Scan for the cell matching the given text and deliver its (x, y) coordinate at center. 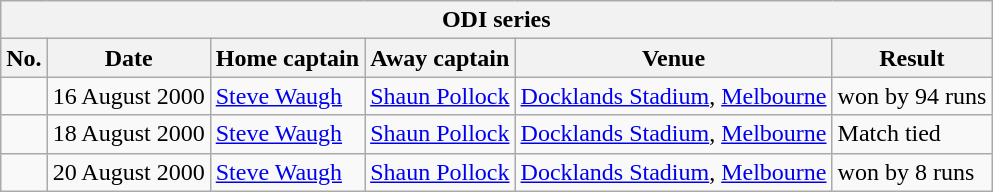
Date (128, 58)
Result (912, 58)
won by 8 runs (912, 172)
20 August 2000 (128, 172)
won by 94 runs (912, 96)
Venue (674, 58)
16 August 2000 (128, 96)
18 August 2000 (128, 134)
Home captain (287, 58)
Match tied (912, 134)
Away captain (440, 58)
No. (24, 58)
ODI series (496, 20)
